Identify which cell holds the provided text, then report its [x, y] central coordinate. 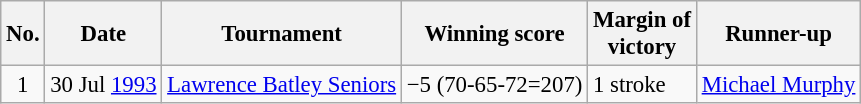
1 stroke [642, 85]
Michael Murphy [778, 85]
Runner-up [778, 34]
30 Jul 1993 [104, 85]
Margin ofvictory [642, 34]
Date [104, 34]
1 [23, 85]
Tournament [282, 34]
−5 (70-65-72=207) [494, 85]
Winning score [494, 34]
Lawrence Batley Seniors [282, 85]
No. [23, 34]
